Return the (X, Y) coordinate for the center point of the cell that contains the specified text.  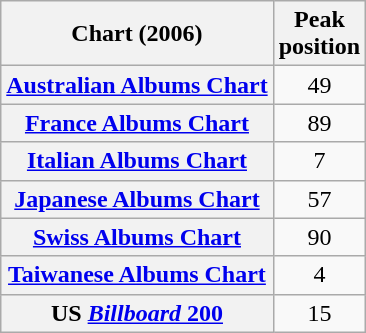
Swiss Albums Chart (137, 237)
7 (319, 161)
Chart (2006) (137, 34)
4 (319, 275)
89 (319, 123)
Taiwanese Albums Chart (137, 275)
Italian Albums Chart (137, 161)
Peakposition (319, 34)
49 (319, 85)
US Billboard 200 (137, 313)
Australian Albums Chart (137, 85)
Japanese Albums Chart (137, 199)
France Albums Chart (137, 123)
57 (319, 199)
15 (319, 313)
90 (319, 237)
